Detect which cell encompasses the target text, then output its (x, y) center coordinate. 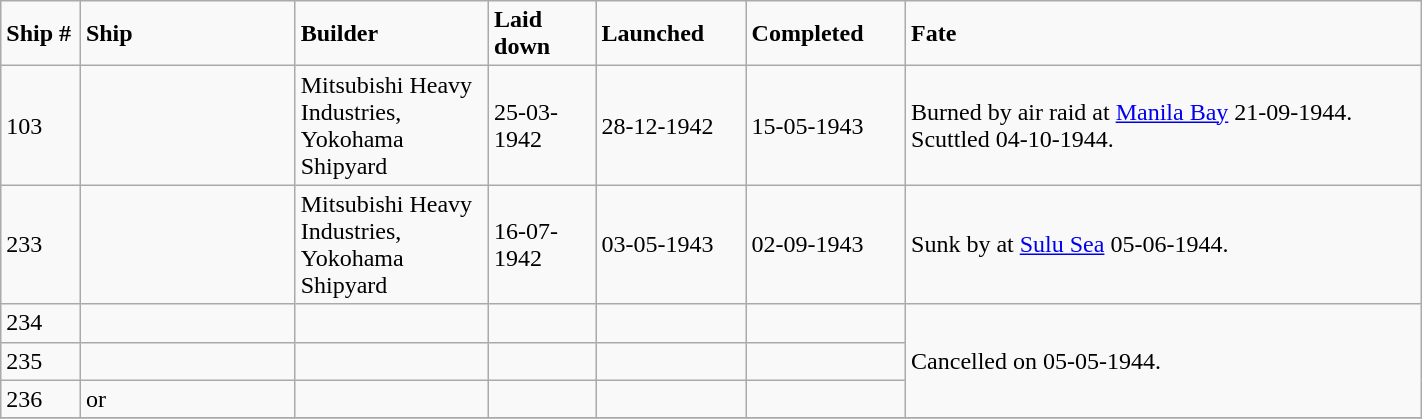
Laid down (542, 34)
Cancelled on 05-05-1944. (1164, 361)
Sunk by at Sulu Sea 05-06-1944. (1164, 244)
Completed (826, 34)
236 (41, 399)
Fate (1164, 34)
25-03-1942 (542, 126)
235 (41, 361)
Burned by air raid at Manila Bay 21-09-1944. Scuttled 04-10-1944. (1164, 126)
Builder (392, 34)
02-09-1943 (826, 244)
103 (41, 126)
Launched (671, 34)
233 (41, 244)
234 (41, 323)
03-05-1943 (671, 244)
28-12-1942 (671, 126)
or (188, 399)
15-05-1943 (826, 126)
Ship (188, 34)
16-07-1942 (542, 244)
Ship # (41, 34)
